Detect which cell encompasses the target text, then output its (X, Y) center coordinate. 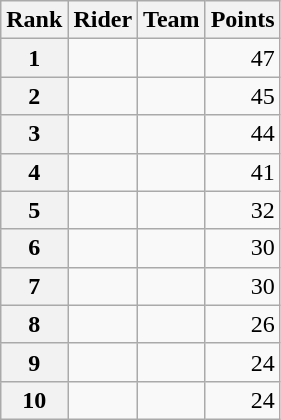
47 (242, 58)
Rank (34, 20)
44 (242, 134)
4 (34, 172)
10 (34, 400)
1 (34, 58)
8 (34, 324)
6 (34, 248)
Rider (103, 20)
32 (242, 210)
5 (34, 210)
41 (242, 172)
2 (34, 96)
Team (172, 20)
26 (242, 324)
9 (34, 362)
3 (34, 134)
45 (242, 96)
Points (242, 20)
7 (34, 286)
